From the cell containing the given text, extract its center point as (X, Y) coordinate. 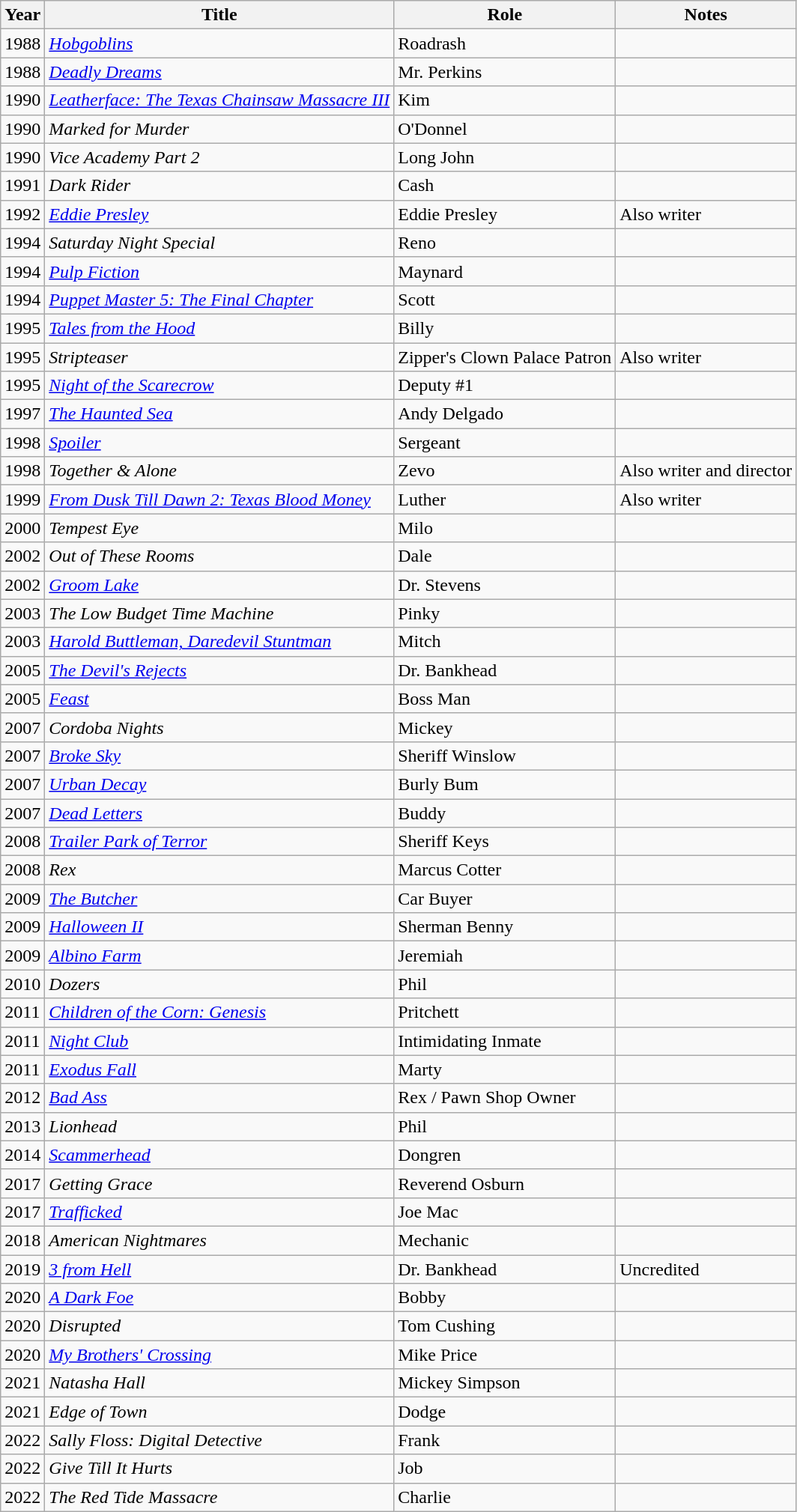
Halloween II (219, 927)
Sherman Benny (505, 927)
Mechanic (505, 1240)
A Dark Foe (219, 1298)
Night Club (219, 1041)
Bad Ass (219, 1098)
Harold Buttleman, Daredevil Stuntman (219, 642)
Cash (505, 186)
Dongren (505, 1155)
My Brothers' Crossing (219, 1355)
Kim (505, 100)
Zevo (505, 471)
Long John (505, 157)
Rex / Pawn Shop Owner (505, 1098)
1999 (22, 500)
Vice Academy Part 2 (219, 157)
Spoiler (219, 443)
Dozers (219, 984)
Scammerhead (219, 1155)
Rex (219, 870)
Notes (706, 15)
Car Buyer (505, 899)
Saturday Night Special (219, 243)
Trafficked (219, 1212)
Leatherface: The Texas Chainsaw Massacre III (219, 100)
Together & Alone (219, 471)
American Nightmares (219, 1240)
Role (505, 15)
Trailer Park of Terror (219, 842)
Billy (505, 328)
Milo (505, 528)
Lionhead (219, 1126)
Burly Bum (505, 784)
Children of the Corn: Genesis (219, 1012)
Disrupted (219, 1326)
Pritchett (505, 1012)
Maynard (505, 271)
Natasha Hall (219, 1383)
The Red Tide Massacre (219, 1497)
The Haunted Sea (219, 414)
2019 (22, 1269)
Dead Letters (219, 813)
Buddy (505, 813)
Mr. Perkins (505, 72)
Sally Floss: Digital Detective (219, 1440)
Marked for Murder (219, 129)
Deadly Dreams (219, 72)
Year (22, 15)
Reno (505, 243)
2018 (22, 1240)
Out of These Rooms (219, 556)
Urban Decay (219, 784)
Hobgoblins (219, 43)
1992 (22, 214)
Sergeant (505, 443)
Puppet Master 5: The Final Chapter (219, 300)
Albino Farm (219, 956)
Also writer and director (706, 471)
Tempest Eye (219, 528)
2000 (22, 528)
2012 (22, 1098)
Stripteaser (219, 357)
Scott (505, 300)
2013 (22, 1126)
Intimidating Inmate (505, 1041)
3 from Hell (219, 1269)
Mickey (505, 727)
Pinky (505, 613)
Tom Cushing (505, 1326)
Cordoba Nights (219, 727)
Jeremiah (505, 956)
Luther (505, 500)
2014 (22, 1155)
Deputy #1 (505, 386)
Sheriff Keys (505, 842)
Getting Grace (219, 1183)
Edge of Town (219, 1412)
Night of the Scarecrow (219, 386)
Dark Rider (219, 186)
The Low Budget Time Machine (219, 613)
Job (505, 1469)
Uncredited (706, 1269)
The Devil's Rejects (219, 670)
Zipper's Clown Palace Patron (505, 357)
Groom Lake (219, 585)
Broke Sky (219, 756)
2010 (22, 984)
Feast (219, 699)
Charlie (505, 1497)
Dale (505, 556)
Sheriff Winslow (505, 756)
Mickey Simpson (505, 1383)
Dodge (505, 1412)
1997 (22, 414)
Dr. Stevens (505, 585)
From Dusk Till Dawn 2: Texas Blood Money (219, 500)
Andy Delgado (505, 414)
Marty (505, 1069)
Mitch (505, 642)
The Butcher (219, 899)
Joe Mac (505, 1212)
Roadrash (505, 43)
Marcus Cotter (505, 870)
Boss Man (505, 699)
Bobby (505, 1298)
Exodus Fall (219, 1069)
O'Donnel (505, 129)
1991 (22, 186)
Mike Price (505, 1355)
Title (219, 15)
Frank (505, 1440)
Pulp Fiction (219, 271)
Give Till It Hurts (219, 1469)
Tales from the Hood (219, 328)
Reverend Osburn (505, 1183)
